Return the [X, Y] coordinate for the center point of the cell that contains the specified text.  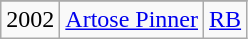
RB [226, 20]
Artose Pinner [132, 20]
2002 [30, 20]
